Identify which cell holds the provided text, then report its [X, Y] central coordinate. 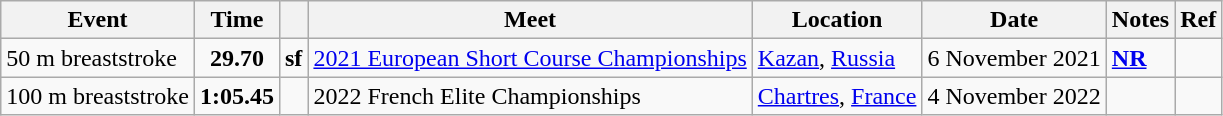
2022 French Elite Championships [530, 96]
1:05.45 [236, 96]
100 m breaststroke [98, 96]
Date [1014, 20]
4 November 2022 [1014, 96]
NR [1140, 58]
2021 European Short Course Championships [530, 58]
29.70 [236, 58]
6 November 2021 [1014, 58]
sf [293, 58]
Time [236, 20]
Chartres, France [837, 96]
Meet [530, 20]
Location [837, 20]
Notes [1140, 20]
Ref [1198, 20]
Event [98, 20]
Kazan, Russia [837, 58]
50 m breaststroke [98, 58]
